Locate the cell with the specified text and output its (x, y) center coordinate. 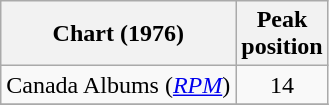
14 (282, 85)
Peakposition (282, 34)
Chart (1976) (118, 34)
Canada Albums (RPM) (118, 85)
